Determine the [X, Y] coordinate at the center of the cell enclosing the given text.  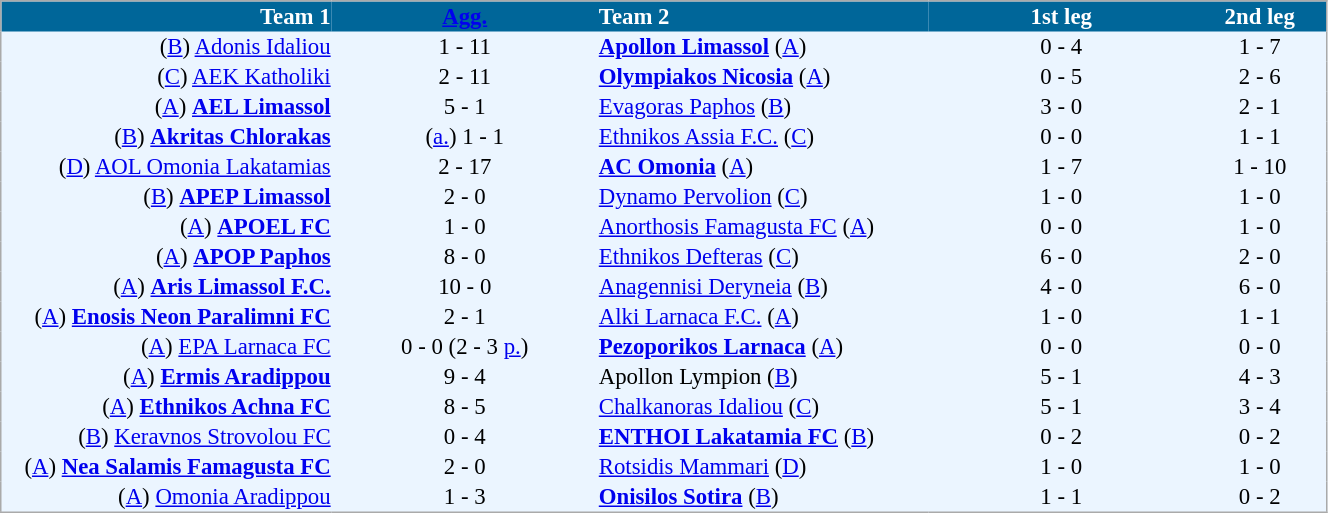
(A) APOEL FC [166, 227]
10 - 0 [464, 287]
(A) Omonia Aradippou [166, 497]
(A) Ethnikos Achna FC [166, 407]
(B) Akritas Chlorakas [166, 137]
(A) Enosis Neon Paralimni FC [166, 317]
1 - 3 [464, 497]
Olympiakos Nicosia (A) [762, 77]
(B) Keravnos Strovolou FC [166, 437]
9 - 4 [464, 377]
(C) AEK Katholiki [166, 77]
(D) AOL Omonia Lakatamias [166, 167]
Pezoporikos Larnaca (A) [762, 347]
Chalkanoras Idaliou (C) [762, 407]
(B) APEP Limassol [166, 197]
ENTHOI Lakatamia FC (B) [762, 437]
(A) APOP Paphos [166, 257]
(B) Adonis Idaliou [166, 47]
1 - 10 [1260, 167]
0 - 0 (2 - 3 p.) [464, 347]
2 - 11 [464, 77]
(A) EPA Larnaca FC [166, 347]
1 - 11 [464, 47]
(A) Ermis Aradippou [166, 377]
8 - 0 [464, 257]
2 - 6 [1260, 77]
AC Omonia (A) [762, 167]
(A) Nea Salamis Famagusta FC [166, 467]
Team 1 [166, 16]
Team 2 [762, 16]
Ethnikos Defteras (C) [762, 257]
2 - 17 [464, 167]
3 - 4 [1260, 407]
Ethnikos Assia F.C. (C) [762, 137]
Dynamo Pervolion (C) [762, 197]
Alki Larnaca F.C. (A) [762, 317]
Anagennisi Deryneia (B) [762, 287]
4 - 0 [1062, 287]
8 - 5 [464, 407]
4 - 3 [1260, 377]
Rotsidis Mammari (D) [762, 467]
Evagoras Paphos (B) [762, 107]
2nd leg [1260, 16]
(A) Aris Limassol F.C. [166, 287]
Apollon Limassol (A) [762, 47]
(A) AEL Limassol [166, 107]
Agg. [464, 16]
Apollon Lympion (B) [762, 377]
0 - 5 [1062, 77]
(a.) 1 - 1 [464, 137]
1st leg [1062, 16]
Anorthosis Famagusta FC (A) [762, 227]
3 - 0 [1062, 107]
Onisilos Sotira (B) [762, 497]
